Provide the [x, y] coordinate of the cell's center where the given text is located.  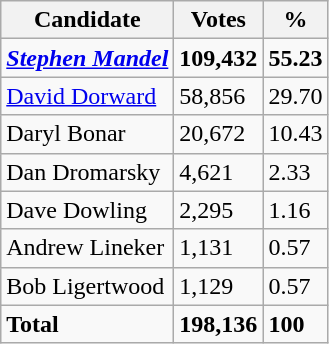
Andrew Lineker [88, 248]
58,856 [218, 96]
Dave Dowling [88, 210]
10.43 [296, 134]
David Dorward [88, 96]
Total [88, 324]
% [296, 20]
4,621 [218, 172]
109,432 [218, 58]
2,295 [218, 210]
198,136 [218, 324]
Dan Dromarsky [88, 172]
55.23 [296, 58]
100 [296, 324]
1,129 [218, 286]
Daryl Bonar [88, 134]
Bob Ligertwood [88, 286]
Candidate [88, 20]
Votes [218, 20]
1,131 [218, 248]
29.70 [296, 96]
1.16 [296, 210]
2.33 [296, 172]
20,672 [218, 134]
Stephen Mandel [88, 58]
